For the text-containing cell, return its midpoint in [X, Y] coordinate format. 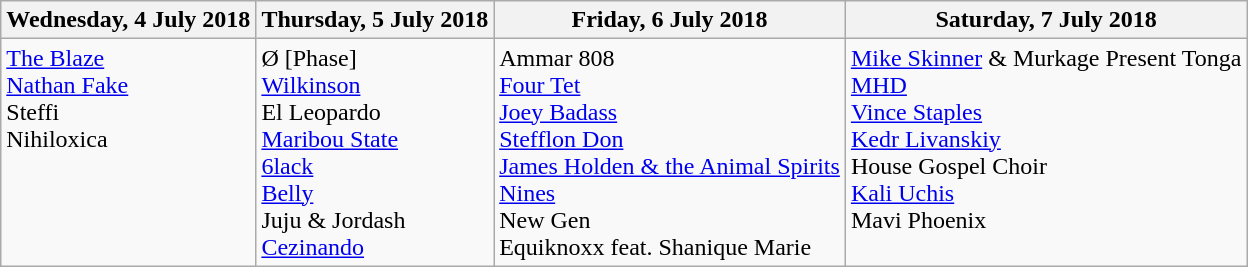
Mike Skinner & Murkage Present TongaMHDVince StaplesKedr LivanskiyHouse Gospel ChoirKali UchisMavi Phoenix [1046, 152]
Wednesday, 4 July 2018 [128, 20]
Ammar 808Four TetJoey BadassStefflon DonJames Holden & the Animal SpiritsNinesNew GenEquiknoxx feat. Shanique Marie [670, 152]
The BlazeNathan FakeSteffiNihiloxica [128, 152]
Thursday, 5 July 2018 [375, 20]
Ø [Phase]WilkinsonEl LeopardoMaribou State6lackBellyJuju & JordashCezinando [375, 152]
Friday, 6 July 2018 [670, 20]
Saturday, 7 July 2018 [1046, 20]
